Return (X, Y) of the center of cell containing provided text 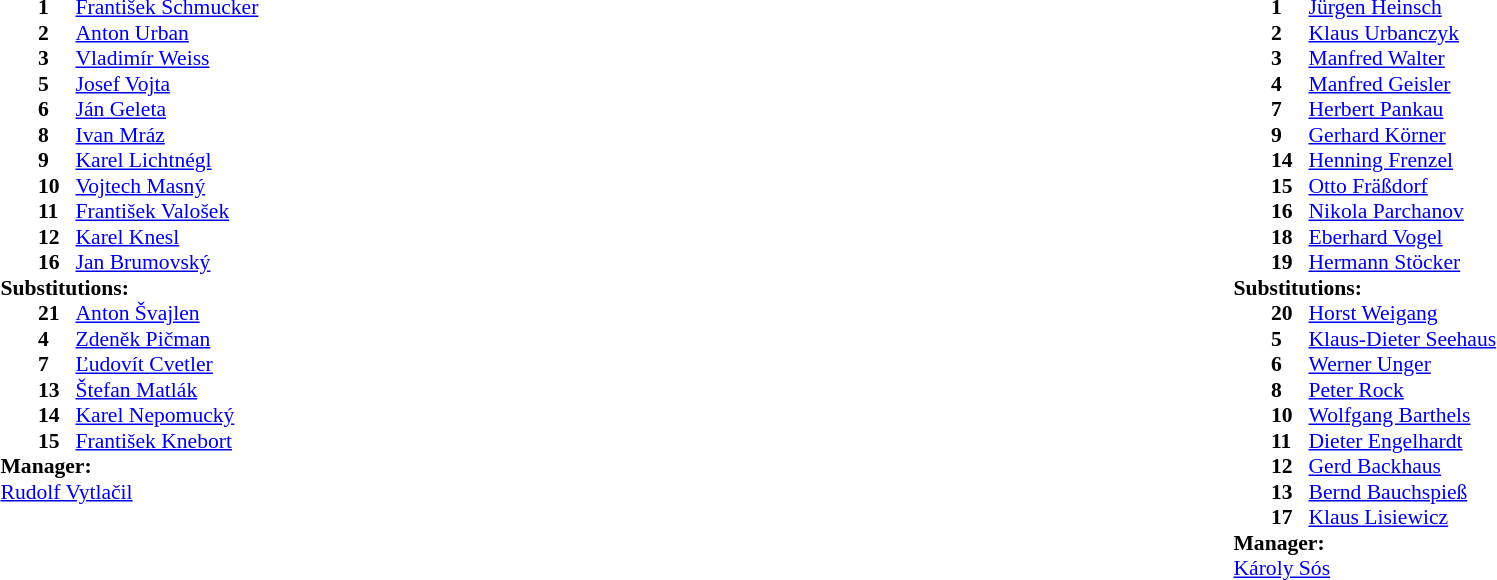
Vladimír Weiss (168, 59)
Horst Weigang (1402, 313)
18 (1290, 237)
19 (1290, 263)
Ivan Mráz (168, 135)
Gerd Backhaus (1402, 467)
Herbert Pankau (1402, 109)
Wolfgang Barthels (1402, 415)
Ján Geleta (168, 109)
Josef Vojta (168, 84)
Karel Lichtnégl (168, 161)
Karel Knesl (168, 237)
Ľudovít Cvetler (168, 365)
21 (57, 313)
Zdeněk Pičman (168, 339)
Bernd Bauchspieß (1402, 492)
20 (1290, 313)
Klaus-Dieter Seehaus (1402, 339)
Hermann Stöcker (1402, 263)
Dieter Engelhardt (1402, 441)
František Valošek (168, 211)
Nikola Parchanov (1402, 211)
Werner Unger (1402, 365)
Anton Urban (168, 33)
Klaus Urbanczyk (1402, 33)
Karel Nepomucký (168, 415)
Gerhard Körner (1402, 135)
Štefan Matlák (168, 390)
Rudolf Vytlačil (129, 492)
Vojtech Masný (168, 186)
Otto Fräßdorf (1402, 186)
Manfred Geisler (1402, 84)
Eberhard Vogel (1402, 237)
Peter Rock (1402, 390)
17 (1290, 517)
Klaus Lisiewicz (1402, 517)
František Knebort (168, 441)
Jan Brumovský (168, 263)
Henning Frenzel (1402, 161)
Anton Švajlen (168, 313)
Manfred Walter (1402, 59)
